Pinpoint the cell where the given text exists, returning its (X, Y) midpoint coordinate. 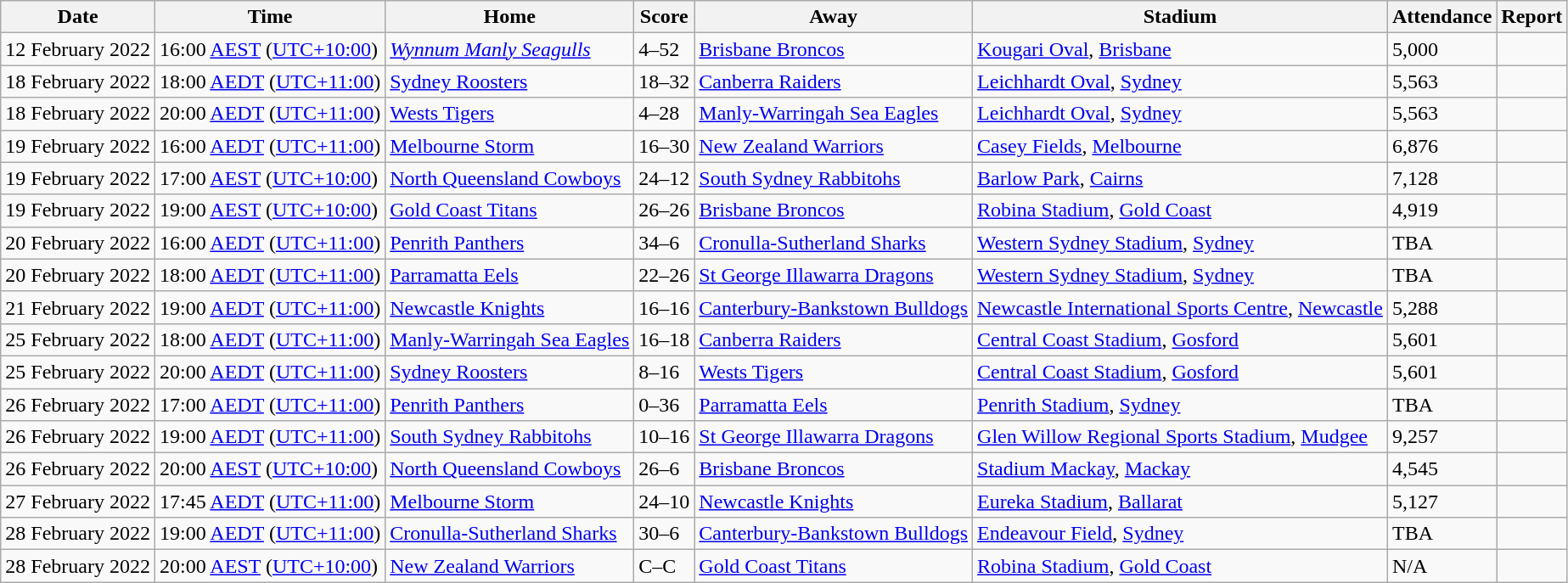
9,257 (1442, 437)
4–28 (664, 114)
Wynnum Manly Seagulls (509, 49)
Glen Willow Regional Sports Stadium, Mudgee (1180, 437)
16–18 (664, 339)
16–30 (664, 146)
10–16 (664, 437)
Attendance (1442, 17)
6,876 (1442, 146)
Kougari Oval, Brisbane (1180, 49)
12 February 2022 (78, 49)
26–26 (664, 210)
34–6 (664, 243)
24–12 (664, 178)
17:45 AEDT (UTC+11:00) (270, 502)
Score (664, 17)
Report (1531, 17)
Stadium (1180, 17)
17:00 AEST (UTC+10:00) (270, 178)
24–10 (664, 502)
Endeavour Field, Sydney (1180, 534)
5,127 (1442, 502)
5,000 (1442, 49)
Eureka Stadium, Ballarat (1180, 502)
Date (78, 17)
18–32 (664, 81)
Stadium Mackay, Mackay (1180, 469)
22–26 (664, 275)
4,919 (1442, 210)
21 February 2022 (78, 307)
0–36 (664, 405)
27 February 2022 (78, 502)
Newcastle International Sports Centre, Newcastle (1180, 307)
16:00 AEST (UTC+10:00) (270, 49)
30–6 (664, 534)
Home (509, 17)
N/A (1442, 566)
4–52 (664, 49)
7,128 (1442, 178)
16–16 (664, 307)
5,288 (1442, 307)
Penrith Stadium, Sydney (1180, 405)
19:00 AEST (UTC+10:00) (270, 210)
Casey Fields, Melbourne (1180, 146)
Barlow Park, Cairns (1180, 178)
C–C (664, 566)
17:00 AEDT (UTC+11:00) (270, 405)
4,545 (1442, 469)
26–6 (664, 469)
Away (834, 17)
8–16 (664, 372)
Time (270, 17)
